Return [X, Y] of the center of cell containing provided text 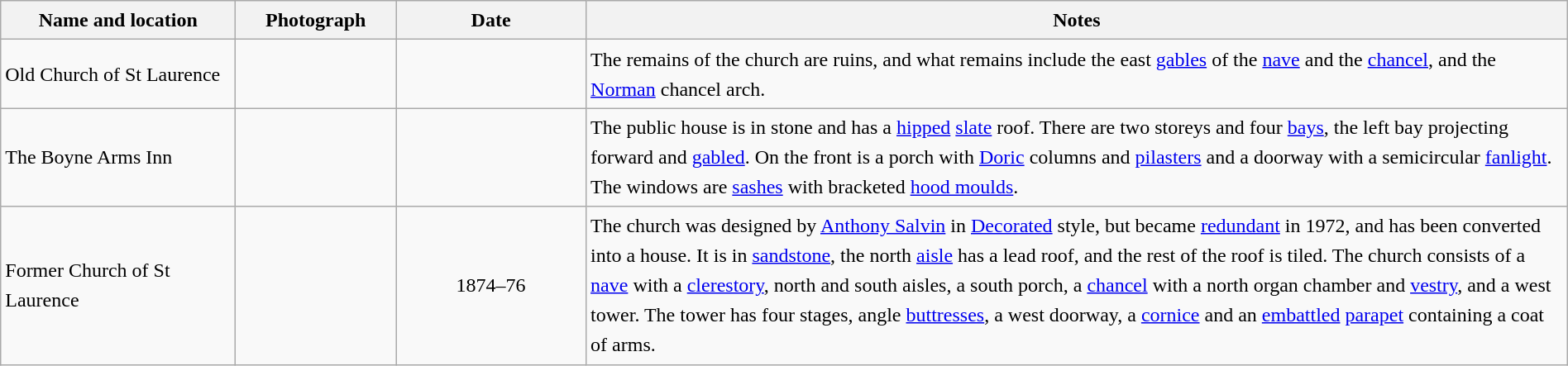
Notes [1077, 20]
Date [491, 20]
Photograph [316, 20]
The Boyne Arms Inn [118, 157]
The remains of the church are ruins, and what remains include the east gables of the nave and the chancel, and the Norman chancel arch. [1077, 74]
1874–76 [491, 286]
Name and location [118, 20]
Former Church of St Laurence [118, 286]
Old Church of St Laurence [118, 74]
